Return the [x, y] coordinate for the center point of the cell that contains the specified text.  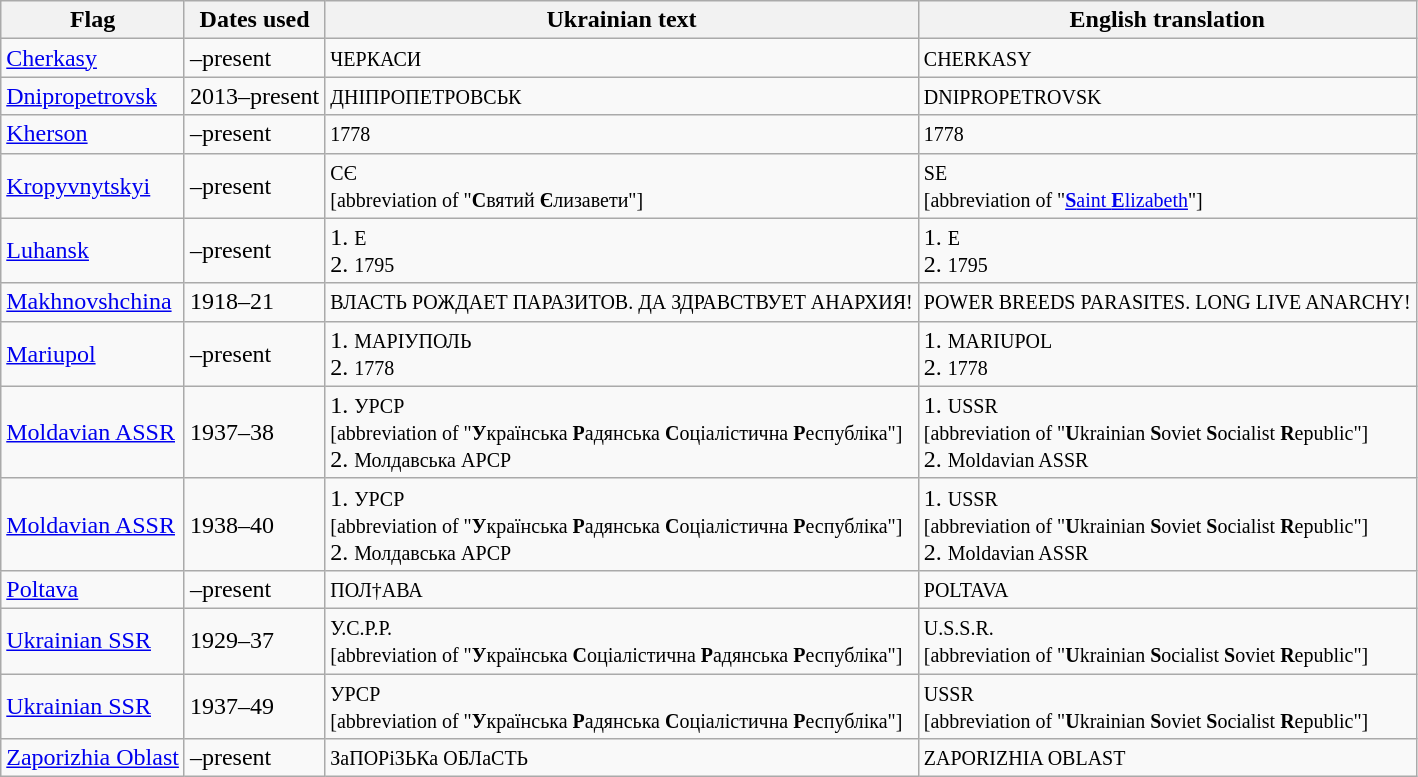
ДНІПРОПЕТРОВСЬК [622, 96]
Makhnovshchina [93, 302]
1937–49 [254, 706]
CHERKASY [1167, 58]
1929–37 [254, 640]
Dnipropetrovsk [93, 96]
Kherson [93, 134]
Luhansk [93, 250]
USSR[abbreviation of "Ukrainian Soviet Socialist Republic"] [1167, 706]
Ukrainian text [622, 20]
1918–21 [254, 302]
SE[abbreviation of "Saint Elizabeth"] [1167, 186]
Mariupol [93, 354]
1. MARIUPOL2. 1778 [1167, 354]
ЗаПОРіЗЬКа ОБЛаСТЬ [622, 758]
ЧЕРКАСИ [622, 58]
POWER BREEDS PARASITES. LONG LIVE ANARCHY! [1167, 302]
УРСР[abbreviation of "Українська Радянська Соціалістична Республіка"] [622, 706]
Dates used [254, 20]
Poltava [93, 589]
1937–38 [254, 432]
ZAPORIZHIA OBLAST [1167, 758]
Kropyvnytskyi [93, 186]
1938–40 [254, 524]
У.C.P.Р.[abbreviation of "Українська Соціалістична Радянська Республіка"] [622, 640]
Cherkasy [93, 58]
Flag [93, 20]
POLTAVA [1167, 589]
2013–present [254, 96]
ВЛАСТЬ РОЖДАЕТ ПАРАЗИТОВ. ДА ЗДРАВСТВУЕТ АНАРХИЯ! [622, 302]
ПОЛ†АВА [622, 589]
U.S.S.R.[abbreviation of "Ukrainian Socialist Soviet Republic"] [1167, 640]
Zaporizhia Oblast [93, 758]
DNIPROPETROVSK [1167, 96]
1. МАРІУПОЛЬ2. 1778 [622, 354]
English translation [1167, 20]
CЄ[abbreviation of "Святий Єлизавети"] [622, 186]
